Provide the [x, y] coordinate of the cell's center where the given text is located.  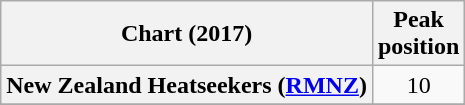
New Zealand Heatseekers (RMNZ) [187, 85]
10 [418, 85]
Chart (2017) [187, 34]
Peakposition [418, 34]
